Return the [x, y] coordinate for the center point of the cell that contains the specified text.  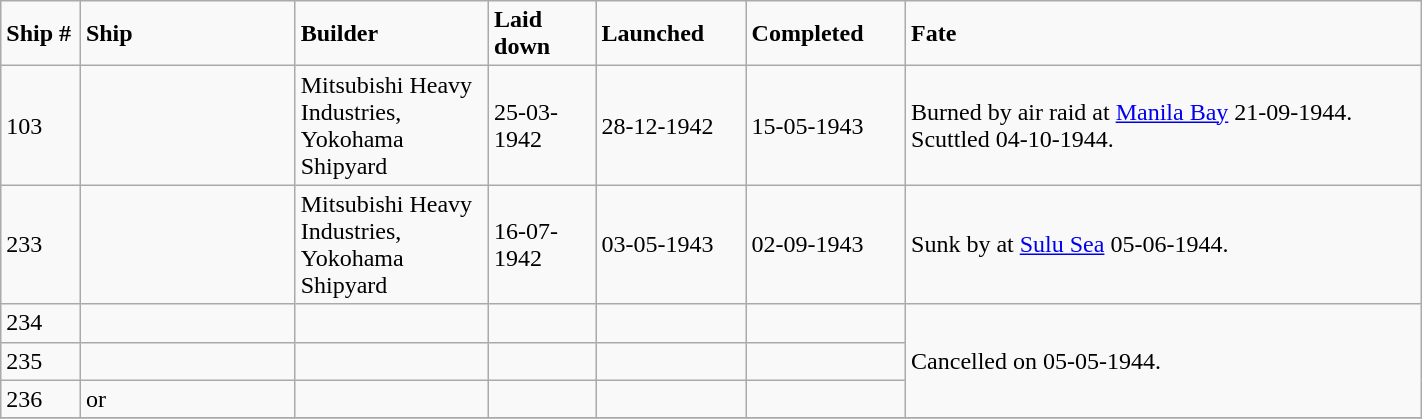
Burned by air raid at Manila Bay 21-09-1944. Scuttled 04-10-1944. [1164, 126]
236 [41, 399]
233 [41, 244]
Cancelled on 05-05-1944. [1164, 361]
103 [41, 126]
234 [41, 323]
Fate [1164, 34]
28-12-1942 [671, 126]
25-03-1942 [542, 126]
Sunk by at Sulu Sea 05-06-1944. [1164, 244]
or [188, 399]
Builder [392, 34]
02-09-1943 [826, 244]
Ship # [41, 34]
Laid down [542, 34]
16-07-1942 [542, 244]
Launched [671, 34]
235 [41, 361]
Ship [188, 34]
Completed [826, 34]
03-05-1943 [671, 244]
15-05-1943 [826, 126]
